Scan for the cell matching the given text and deliver its [X, Y] coordinate at center. 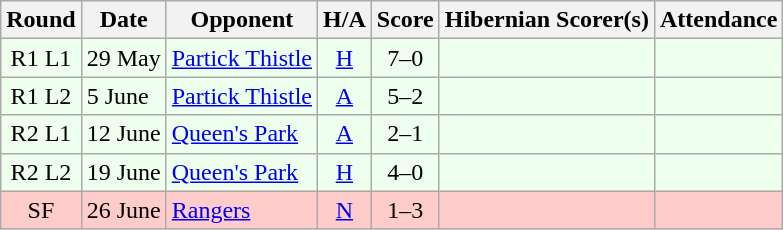
Opponent [242, 20]
N [345, 210]
R2 L2 [41, 172]
1–3 [405, 210]
7–0 [405, 58]
R2 L1 [41, 134]
26 June [124, 210]
4–0 [405, 172]
Attendance [718, 20]
SF [41, 210]
Date [124, 20]
Round [41, 20]
Hibernian Scorer(s) [546, 20]
5–2 [405, 96]
H/A [345, 20]
2–1 [405, 134]
29 May [124, 58]
5 June [124, 96]
R1 L2 [41, 96]
12 June [124, 134]
Score [405, 20]
Rangers [242, 210]
19 June [124, 172]
R1 L1 [41, 58]
